Return (x, y) of the center of cell containing provided text 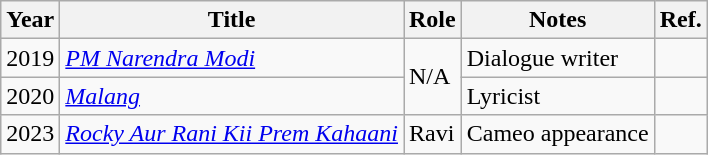
Ravi (433, 134)
Ref. (680, 20)
2020 (30, 96)
Lyricist (558, 96)
Rocky Aur Rani Kii Prem Kahaani (232, 134)
2023 (30, 134)
N/A (433, 77)
Notes (558, 20)
Year (30, 20)
Dialogue writer (558, 58)
Cameo appearance (558, 134)
2019 (30, 58)
Malang (232, 96)
Title (232, 20)
Role (433, 20)
PM Narendra Modi (232, 58)
